Locate the cell with the specified text and output its (x, y) center coordinate. 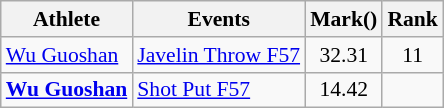
32.31 (344, 55)
Javelin Throw F57 (218, 55)
Events (218, 19)
11 (412, 55)
Shot Put F57 (218, 90)
Rank (412, 19)
Mark() (344, 19)
Athlete (67, 19)
14.42 (344, 90)
